Provide the [x, y] coordinate of the cell's center where the given text is located.  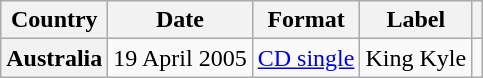
19 April 2005 [180, 58]
CD single [306, 58]
Australia [54, 58]
King Kyle [416, 58]
Date [180, 20]
Country [54, 20]
Format [306, 20]
Label [416, 20]
